From the cell containing the given text, extract its center point as (X, Y) coordinate. 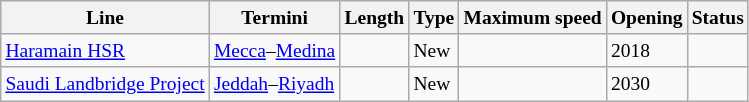
Mecca–Medina (274, 50)
Type (434, 18)
Saudi Landbridge Project (106, 84)
2030 (646, 84)
Status (718, 18)
Length (374, 18)
Haramain HSR (106, 50)
Jeddah–Riyadh (274, 84)
Termini (274, 18)
2018 (646, 50)
Line (106, 18)
Opening (646, 18)
Maximum speed (532, 18)
